Return the [X, Y] coordinate for the center point of the cell that contains the specified text.  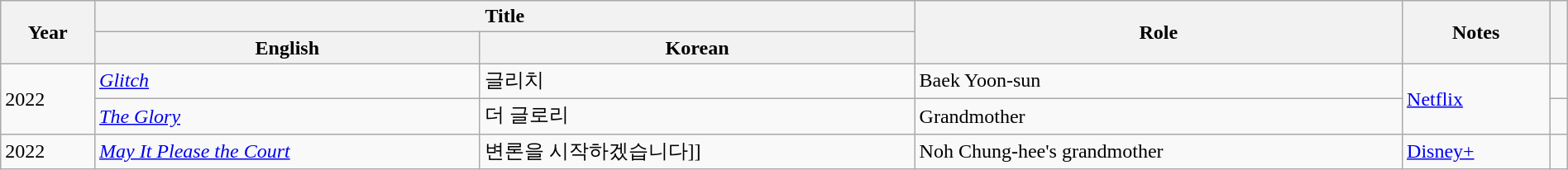
Noh Chung-hee's grandmother [1158, 152]
변론을 시작하겠습니다]] [697, 152]
Glitch [288, 81]
Baek Yoon-sun [1158, 81]
Korean [697, 48]
The Glory [288, 116]
Notes [1476, 32]
May It Please the Court [288, 152]
글리치 [697, 81]
Grandmother [1158, 116]
English [288, 48]
Disney+ [1476, 152]
더 글로리 [697, 116]
Netflix [1476, 99]
Role [1158, 32]
Year [48, 32]
Title [505, 17]
